Capture the cell that displays the provided text and extract its [X, Y] central coordinate. 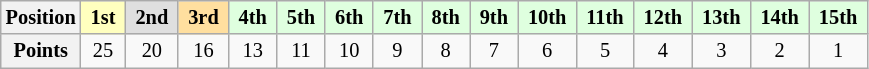
5 [604, 51]
2 [779, 51]
3 [721, 51]
7 [494, 51]
10th [547, 17]
6th [349, 17]
Position [41, 17]
2nd [152, 17]
11 [301, 51]
11th [604, 17]
5th [301, 17]
9th [494, 17]
Points [41, 51]
8th [446, 17]
4th [253, 17]
6 [547, 51]
12th [663, 17]
1 [838, 51]
9 [397, 51]
1st [104, 17]
25 [104, 51]
3rd [203, 17]
16 [203, 51]
8 [446, 51]
20 [152, 51]
10 [349, 51]
4 [663, 51]
13th [721, 17]
14th [779, 17]
15th [838, 17]
13 [253, 51]
7th [397, 17]
